From the cell containing the given text, extract its center point as [X, Y] coordinate. 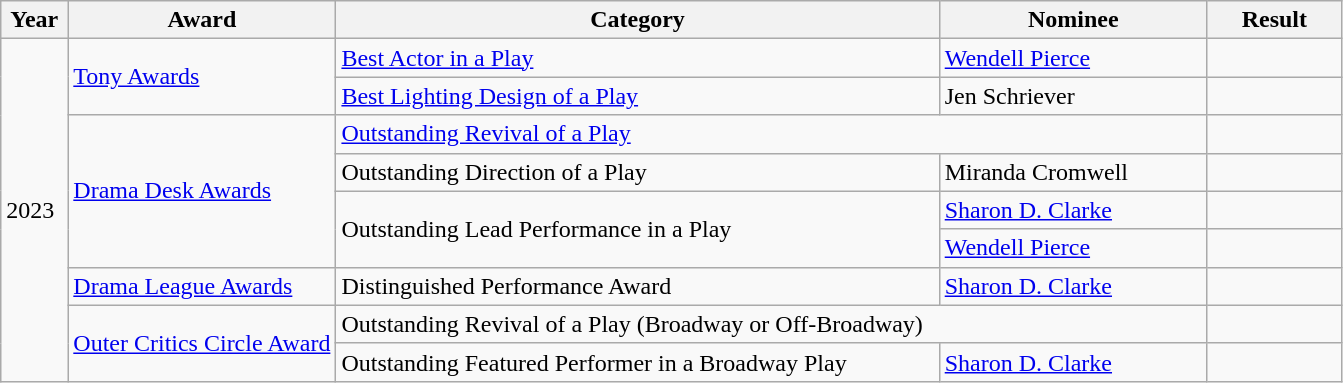
Best Lighting Design of a Play [638, 96]
Outstanding Featured Performer in a Broadway Play [638, 362]
2023 [34, 210]
Year [34, 20]
Outstanding Direction of a Play [638, 172]
Distinguished Performance Award [638, 286]
Category [638, 20]
Miranda Cromwell [1073, 172]
Award [202, 20]
Outstanding Revival of a Play (Broadway or Off-Broadway) [772, 324]
Outstanding Revival of a Play [772, 134]
Nominee [1073, 20]
Drama Desk Awards [202, 191]
Outer Critics Circle Award [202, 343]
Jen Schriever [1073, 96]
Tony Awards [202, 77]
Drama League Awards [202, 286]
Best Actor in a Play [638, 58]
Outstanding Lead Performance in a Play [638, 229]
Result [1274, 20]
